Identify which cell holds the provided text, then report its [x, y] central coordinate. 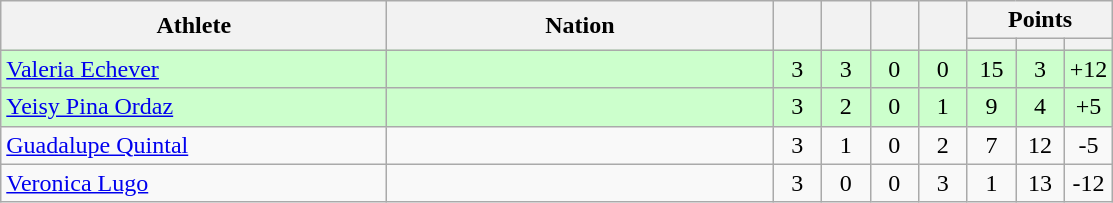
4 [1040, 107]
9 [992, 107]
15 [992, 69]
Athlete [194, 26]
-5 [1088, 145]
7 [992, 145]
12 [1040, 145]
Valeria Echever [194, 69]
+5 [1088, 107]
13 [1040, 183]
+12 [1088, 69]
Points [1040, 20]
Guadalupe Quintal [194, 145]
Veronica Lugo [194, 183]
-12 [1088, 183]
Nation [580, 26]
Yeisy Pina Ordaz [194, 107]
